Return [x, y] of the center of cell containing provided text 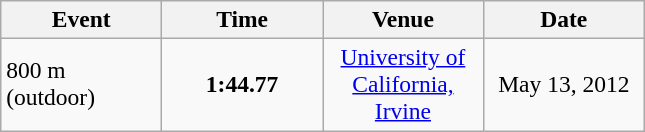
Date [564, 19]
May 13, 2012 [564, 84]
University of California, Irvine [402, 84]
Venue [402, 19]
800 m (outdoor) [82, 84]
Time [242, 19]
1:44.77 [242, 84]
Event [82, 19]
